Locate the cell with the specified text and output its [x, y] center coordinate. 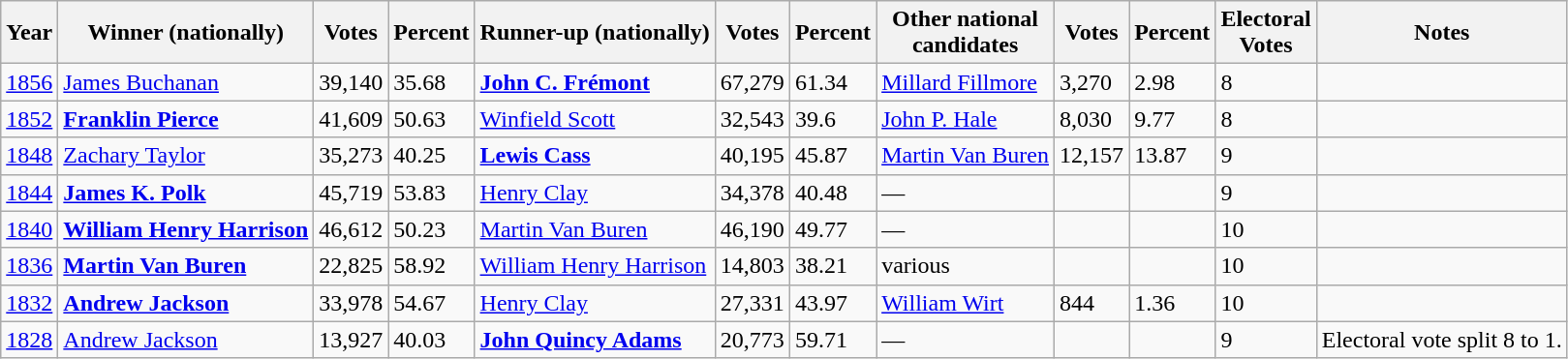
45.87 [833, 156]
1836 [29, 266]
35.68 [432, 82]
1828 [29, 340]
45,719 [351, 193]
39,140 [351, 82]
1848 [29, 156]
33,978 [351, 303]
49.77 [833, 229]
Franklin Pierce [186, 119]
13,927 [351, 340]
12,157 [1092, 156]
20,773 [752, 340]
Lewis Cass [595, 156]
Year [29, 33]
James K. Polk [186, 193]
40.25 [432, 156]
John Quincy Adams [595, 340]
Winner (nationally) [186, 33]
3,270 [1092, 82]
1832 [29, 303]
Zachary Taylor [186, 156]
John C. Frémont [595, 82]
50.23 [432, 229]
various [966, 266]
1840 [29, 229]
35,273 [351, 156]
Winfield Scott [595, 119]
32,543 [752, 119]
40,195 [752, 156]
Runner-up (nationally) [595, 33]
54.67 [432, 303]
34,378 [752, 193]
1.36 [1172, 303]
Notes [1441, 33]
2.98 [1172, 82]
61.34 [833, 82]
9.77 [1172, 119]
Millard Fillmore [966, 82]
14,803 [752, 266]
1856 [29, 82]
40.48 [833, 193]
67,279 [752, 82]
Electoral vote split 8 to 1. [1441, 340]
46,612 [351, 229]
13.87 [1172, 156]
ElectoralVotes [1266, 33]
46,190 [752, 229]
John P. Hale [966, 119]
8,030 [1092, 119]
41,609 [351, 119]
27,331 [752, 303]
1844 [29, 193]
59.71 [833, 340]
22,825 [351, 266]
James Buchanan [186, 82]
Other nationalcandidates [966, 33]
38.21 [833, 266]
53.83 [432, 193]
43.97 [833, 303]
39.6 [833, 119]
58.92 [432, 266]
1852 [29, 119]
40.03 [432, 340]
50.63 [432, 119]
844 [1092, 303]
William Wirt [966, 303]
